Locate the cell with the specified text and output its [X, Y] center coordinate. 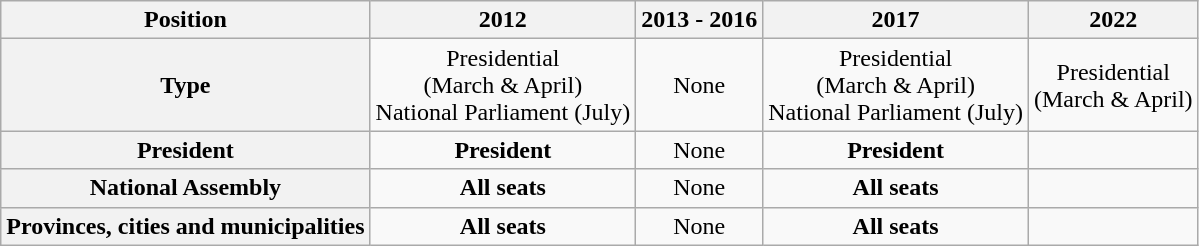
2013 - 2016 [700, 20]
Presidential(March & April) [1113, 85]
Type [186, 85]
2017 [896, 20]
2012 [503, 20]
2022 [1113, 20]
Provinces, cities and municipalities [186, 226]
National Assembly [186, 188]
Position [186, 20]
